Capture the cell that displays the provided text and extract its (X, Y) central coordinate. 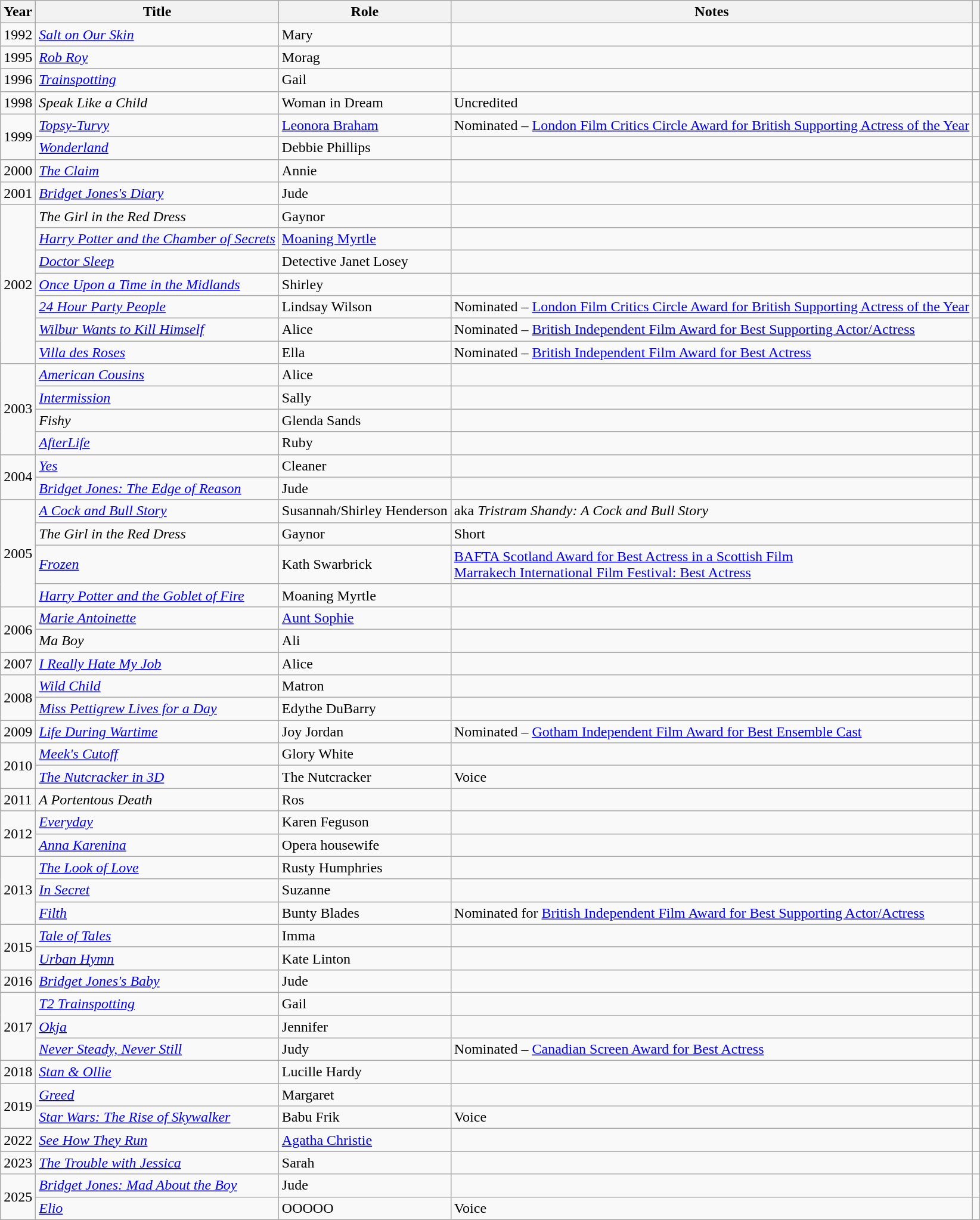
Wonderland (157, 148)
2025 (18, 1197)
Ma Boy (157, 640)
Aunt Sophie (365, 618)
1998 (18, 103)
The Nutcracker in 3D (157, 777)
Marie Antoinette (157, 618)
2011 (18, 800)
Role (365, 12)
Debbie Phillips (365, 148)
Okja (157, 1026)
Suzanne (365, 890)
2003 (18, 409)
AfterLife (157, 443)
Ali (365, 640)
Nominated for British Independent Film Award for Best Supporting Actor/Actress (712, 913)
Stan & Ollie (157, 1072)
Fishy (157, 420)
Bridget Jones: Mad About the Boy (157, 1185)
Filth (157, 913)
Intermission (157, 398)
The Claim (157, 171)
Title (157, 12)
Rob Roy (157, 57)
Yes (157, 466)
Lindsay Wilson (365, 307)
Detective Janet Losey (365, 261)
Cleaner (365, 466)
2002 (18, 284)
Agatha Christie (365, 1140)
Sarah (365, 1163)
Joy Jordan (365, 732)
Margaret (365, 1095)
Notes (712, 12)
Uncredited (712, 103)
Ros (365, 800)
Mary (365, 35)
2013 (18, 890)
Kate Linton (365, 958)
Ruby (365, 443)
Shirley (365, 284)
1992 (18, 35)
Villa des Roses (157, 352)
Jennifer (365, 1026)
American Cousins (157, 375)
Wild Child (157, 686)
Urban Hymn (157, 958)
Nominated – Gotham Independent Film Award for Best Ensemble Cast (712, 732)
Morag (365, 57)
Star Wars: The Rise of Skywalker (157, 1117)
Nominated – Canadian Screen Award for Best Actress (712, 1049)
BAFTA Scotland Award for Best Actress in a Scottish FilmMarrakech International Film Festival: Best Actress (712, 564)
2016 (18, 981)
Wilbur Wants to Kill Himself (157, 330)
24 Hour Party People (157, 307)
A Portentous Death (157, 800)
Ella (365, 352)
Imma (365, 936)
2019 (18, 1106)
A Cock and Bull Story (157, 511)
Nominated – British Independent Film Award for Best Supporting Actor/Actress (712, 330)
Speak Like a Child (157, 103)
1996 (18, 80)
Susannah/Shirley Henderson (365, 511)
Never Steady, Never Still (157, 1049)
Judy (365, 1049)
Tale of Tales (157, 936)
2012 (18, 834)
Miss Pettigrew Lives for a Day (157, 709)
Bridget Jones's Diary (157, 193)
See How They Run (157, 1140)
1995 (18, 57)
Bunty Blades (365, 913)
Lucille Hardy (365, 1072)
2017 (18, 1026)
Matron (365, 686)
Nominated – British Independent Film Award for Best Actress (712, 352)
Elio (157, 1208)
Trainspotting (157, 80)
Short (712, 534)
Topsy-Turvy (157, 125)
The Look of Love (157, 868)
Kath Swarbrick (365, 564)
2008 (18, 698)
Harry Potter and the Goblet of Fire (157, 595)
Bridget Jones: The Edge of Reason (157, 488)
Year (18, 12)
Doctor Sleep (157, 261)
Meek's Cutoff (157, 754)
aka Tristram Shandy: A Cock and Bull Story (712, 511)
Edythe DuBarry (365, 709)
Glenda Sands (365, 420)
2006 (18, 629)
The Trouble with Jessica (157, 1163)
Greed (157, 1095)
2001 (18, 193)
Sally (365, 398)
In Secret (157, 890)
Harry Potter and the Chamber of Secrets (157, 239)
2018 (18, 1072)
2004 (18, 477)
2000 (18, 171)
Karen Feguson (365, 822)
Babu Frik (365, 1117)
2007 (18, 664)
Rusty Humphries (365, 868)
Woman in Dream (365, 103)
Anna Karenina (157, 845)
I Really Hate My Job (157, 664)
The Nutcracker (365, 777)
Annie (365, 171)
2010 (18, 766)
OOOOO (365, 1208)
Salt on Our Skin (157, 35)
Everyday (157, 822)
Leonora Braham (365, 125)
2023 (18, 1163)
Once Upon a Time in the Midlands (157, 284)
1999 (18, 137)
2005 (18, 553)
2022 (18, 1140)
T2 Trainspotting (157, 1004)
Glory White (365, 754)
Life During Wartime (157, 732)
2009 (18, 732)
Opera housewife (365, 845)
Bridget Jones's Baby (157, 981)
2015 (18, 947)
Frozen (157, 564)
